Determine the (X, Y) coordinate at the center of the cell enclosing the given text.  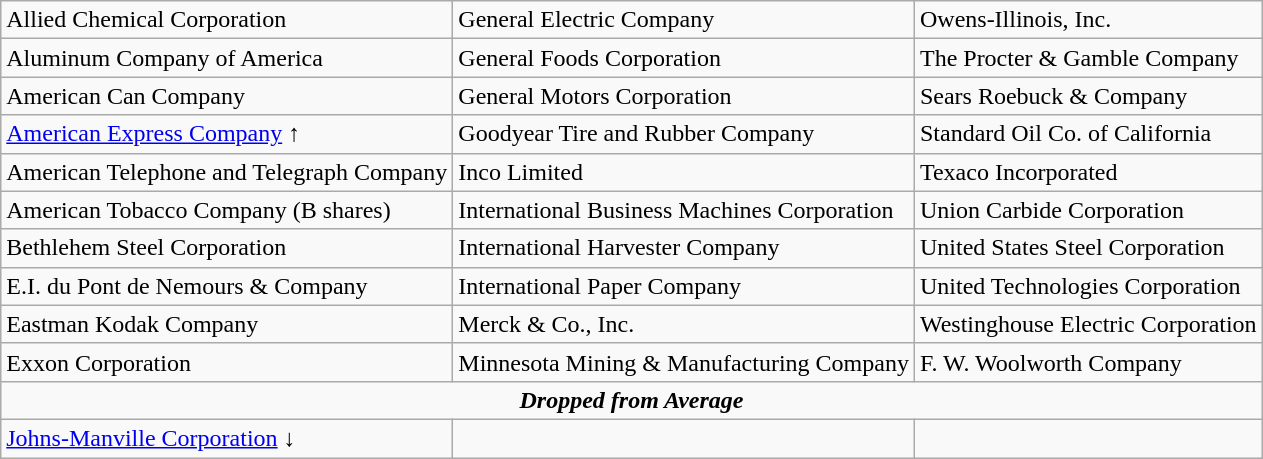
International Business Machines Corporation (684, 210)
Exxon Corporation (227, 362)
American Tobacco Company (B shares) (227, 210)
Sears Roebuck & Company (1088, 96)
Westinghouse Electric Corporation (1088, 324)
Aluminum Company of America (227, 58)
Merck & Co., Inc. (684, 324)
General Motors Corporation (684, 96)
Owens-Illinois, Inc. (1088, 20)
General Foods Corporation (684, 58)
Bethlehem Steel Corporation (227, 248)
American Telephone and Telegraph Company (227, 172)
Union Carbide Corporation (1088, 210)
International Paper Company (684, 286)
Allied Chemical Corporation (227, 20)
Goodyear Tire and Rubber Company (684, 134)
American Can Company (227, 96)
Minnesota Mining & Manufacturing Company (684, 362)
E.I. du Pont de Nemours & Company (227, 286)
General Electric Company (684, 20)
Standard Oil Co. of California (1088, 134)
American Express Company ↑ (227, 134)
United States Steel Corporation (1088, 248)
The Procter & Gamble Company (1088, 58)
International Harvester Company (684, 248)
Dropped from Average (632, 400)
Inco Limited (684, 172)
Eastman Kodak Company (227, 324)
Johns-Manville Corporation ↓ (227, 438)
F. W. Woolworth Company (1088, 362)
United Technologies Corporation (1088, 286)
Texaco Incorporated (1088, 172)
